Locate the cell with the specified text and output its [X, Y] center coordinate. 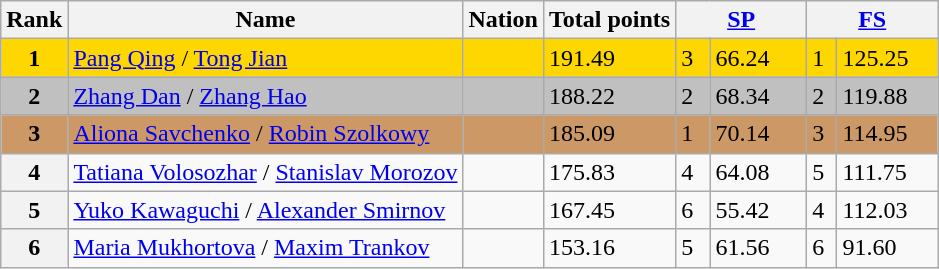
70.14 [758, 134]
Zhang Dan / Zhang Hao [266, 96]
191.49 [609, 58]
91.60 [888, 248]
Nation [503, 20]
SP [742, 20]
64.08 [758, 172]
66.24 [758, 58]
Maria Mukhortova / Maxim Trankov [266, 248]
Aliona Savchenko / Robin Szolkowy [266, 134]
175.83 [609, 172]
119.88 [888, 96]
167.45 [609, 210]
114.95 [888, 134]
Yuko Kawaguchi / Alexander Smirnov [266, 210]
Total points [609, 20]
68.34 [758, 96]
FS [872, 20]
125.25 [888, 58]
61.56 [758, 248]
Name [266, 20]
112.03 [888, 210]
111.75 [888, 172]
Pang Qing / Tong Jian [266, 58]
Tatiana Volosozhar / Stanislav Morozov [266, 172]
188.22 [609, 96]
185.09 [609, 134]
153.16 [609, 248]
Rank [34, 20]
55.42 [758, 210]
